Find where the given text appears and provide that cell's center as (x, y) coordinate. 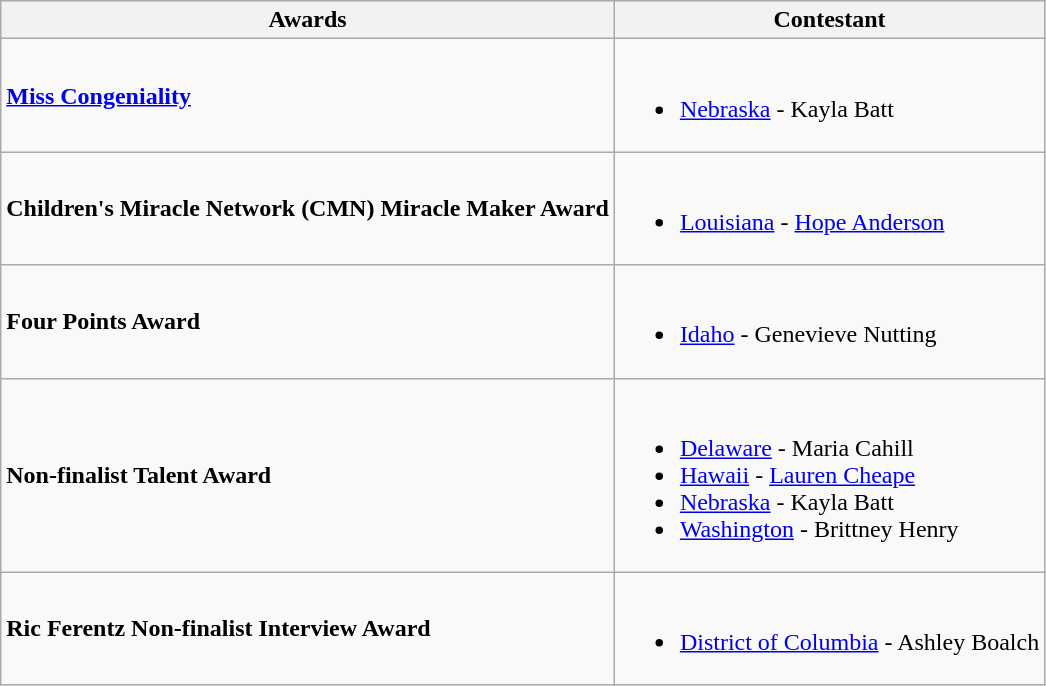
Awards (308, 20)
Non-finalist Talent Award (308, 475)
Contestant (829, 20)
Louisiana - Hope Anderson (829, 208)
District of Columbia - Ashley Boalch (829, 628)
Children's Miracle Network (CMN) Miracle Maker Award (308, 208)
Idaho - Genevieve Nutting (829, 322)
Four Points Award (308, 322)
Miss Congeniality (308, 96)
Ric Ferentz Non-finalist Interview Award (308, 628)
Delaware - Maria Cahill Hawaii - Lauren Cheape Nebraska - Kayla Batt Washington - Brittney Henry (829, 475)
Nebraska - Kayla Batt (829, 96)
